Locate the cell with the specified text and output its (X, Y) center coordinate. 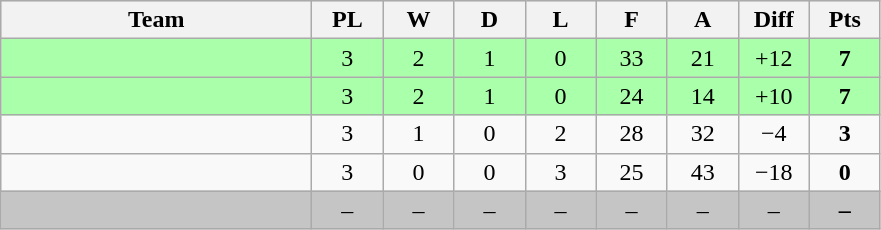
Pts (844, 20)
43 (702, 172)
14 (702, 96)
32 (702, 134)
Diff (774, 20)
+12 (774, 58)
24 (632, 96)
33 (632, 58)
PL (348, 20)
F (632, 20)
A (702, 20)
21 (702, 58)
Team (156, 20)
28 (632, 134)
W (418, 20)
−4 (774, 134)
−18 (774, 172)
+10 (774, 96)
L (560, 20)
25 (632, 172)
D (490, 20)
